Output the (x, y) coordinate of the center of the cell containing the given text.  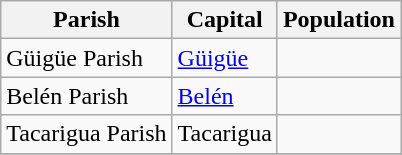
Belén Parish (86, 96)
Belén (224, 96)
Güigüe Parish (86, 58)
Population (338, 20)
Parish (86, 20)
Güigüe (224, 58)
Tacarigua Parish (86, 134)
Capital (224, 20)
Tacarigua (224, 134)
